Detect which cell encompasses the target text, then output its (x, y) center coordinate. 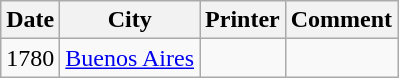
Printer (243, 20)
Comment (341, 20)
1780 (30, 58)
Date (30, 20)
Buenos Aires (130, 58)
City (130, 20)
